Return [X, Y] of the center of cell containing provided text 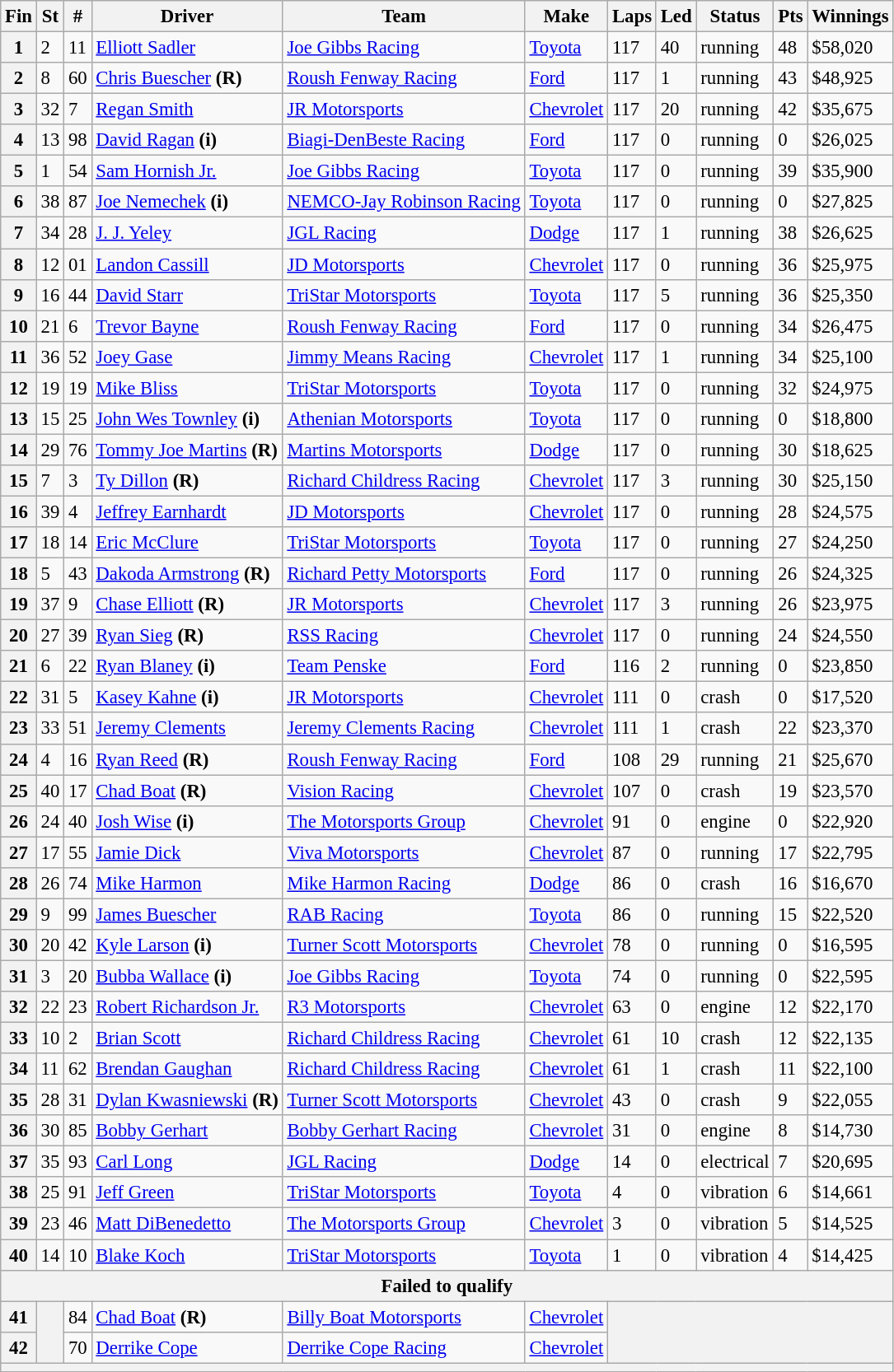
$17,520 [850, 698]
Trevor Bayne [187, 326]
Team [404, 16]
$22,170 [850, 1007]
Laps [633, 16]
$23,850 [850, 666]
Make [566, 16]
Regan Smith [187, 110]
$14,730 [850, 1131]
Dakoda Armstrong (R) [187, 574]
Jamie Dick [187, 852]
$22,055 [850, 1100]
$22,520 [850, 914]
Martins Motorsports [404, 450]
Ryan Blaney (i) [187, 666]
$24,575 [850, 511]
Robert Richardson Jr. [187, 1007]
Jimmy Means Racing [404, 357]
Derrike Cope [187, 1347]
51 [77, 729]
Billy Boat Motorsports [404, 1317]
93 [77, 1162]
107 [633, 791]
78 [633, 945]
Ryan Reed (R) [187, 759]
Led [676, 16]
84 [77, 1317]
Team Penske [404, 666]
Ryan Sieg (R) [187, 636]
$22,920 [850, 821]
116 [633, 666]
01 [77, 264]
60 [77, 78]
$35,900 [850, 171]
$14,525 [850, 1224]
Chase Elliott (R) [187, 604]
Bobby Gerhart [187, 1131]
J. J. Yeley [187, 233]
$14,425 [850, 1255]
$22,595 [850, 976]
Jeremy Clements Racing [404, 729]
Matt DiBenedetto [187, 1224]
Elliott Sadler [187, 48]
108 [633, 759]
Failed to qualify [447, 1286]
Derrike Cope Racing [404, 1347]
$25,350 [850, 295]
Joe Nemechek (i) [187, 202]
$23,975 [850, 604]
John Wes Townley (i) [187, 419]
70 [77, 1347]
$58,020 [850, 48]
63 [633, 1007]
Chris Buescher (R) [187, 78]
Bubba Wallace (i) [187, 976]
Jeremy Clements [187, 729]
Brendan Gaughan [187, 1069]
$25,100 [850, 357]
Driver [187, 16]
$24,550 [850, 636]
$48,925 [850, 78]
Joey Gase [187, 357]
Josh Wise (i) [187, 821]
52 [77, 357]
Viva Motorsports [404, 852]
Bobby Gerhart Racing [404, 1131]
Mike Harmon [187, 884]
R3 Motorsports [404, 1007]
41 [19, 1317]
Kyle Larson (i) [187, 945]
$18,800 [850, 419]
Eric McClure [187, 543]
$26,025 [850, 140]
Carl Long [187, 1162]
Mike Harmon Racing [404, 884]
Fin [19, 16]
$22,795 [850, 852]
$23,370 [850, 729]
55 [77, 852]
Brian Scott [187, 1038]
Tommy Joe Martins (R) [187, 450]
Jeff Green [187, 1193]
85 [77, 1131]
RSS Racing [404, 636]
54 [77, 171]
$27,825 [850, 202]
$26,625 [850, 233]
Pts [791, 16]
$35,675 [850, 110]
$20,695 [850, 1162]
David Starr [187, 295]
$25,670 [850, 759]
Dylan Kwasniewski (R) [187, 1100]
Winnings [850, 16]
David Ragan (i) [187, 140]
NEMCO-Jay Robinson Racing [404, 202]
Sam Hornish Jr. [187, 171]
99 [77, 914]
Athenian Motorsports [404, 419]
$18,625 [850, 450]
Mike Bliss [187, 388]
Landon Cassill [187, 264]
Jeffrey Earnhardt [187, 511]
electrical [735, 1162]
RAB Racing [404, 914]
$14,661 [850, 1193]
$24,975 [850, 388]
$26,475 [850, 326]
$22,100 [850, 1069]
# [77, 16]
62 [77, 1069]
$24,250 [850, 543]
$24,325 [850, 574]
$16,595 [850, 945]
46 [77, 1224]
Status [735, 16]
$16,670 [850, 884]
76 [77, 450]
$25,150 [850, 481]
Kasey Kahne (i) [187, 698]
$22,135 [850, 1038]
James Buescher [187, 914]
Ty Dillon (R) [187, 481]
44 [77, 295]
$25,975 [850, 264]
Richard Petty Motorsports [404, 574]
Blake Koch [187, 1255]
98 [77, 140]
St [49, 16]
Vision Racing [404, 791]
48 [791, 48]
Biagi-DenBeste Racing [404, 140]
$23,570 [850, 791]
